Return the (X, Y) coordinate for the center point of the cell that contains the specified text.  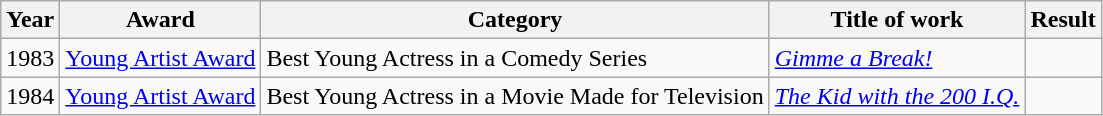
Year (30, 20)
Result (1063, 20)
Award (160, 20)
Title of work (897, 20)
1983 (30, 58)
Best Young Actress in a Movie Made for Television (515, 96)
The Kid with the 200 I.Q. (897, 96)
Best Young Actress in a Comedy Series (515, 58)
1984 (30, 96)
Category (515, 20)
Gimme a Break! (897, 58)
